Scan for the cell matching the given text and deliver its [X, Y] coordinate at center. 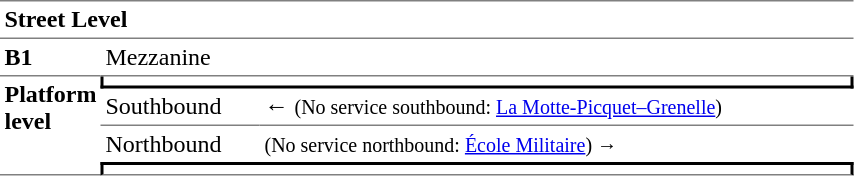
Platform level [50, 126]
Northbound [180, 144]
(No service northbound: École Militaire) → [557, 144]
Street Level [427, 20]
Southbound [180, 107]
← (No service southbound: La Motte-Picquet–Grenelle) [557, 107]
Mezzanine [478, 58]
B1 [50, 58]
